Identify which cell holds the provided text, then report its [x, y] central coordinate. 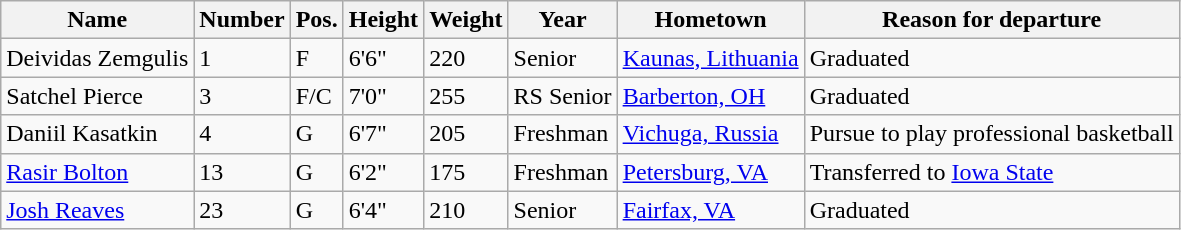
Rasir Bolton [98, 172]
F/C [316, 96]
13 [242, 172]
210 [466, 210]
Fairfax, VA [710, 210]
Height [383, 20]
Petersburg, VA [710, 172]
Daniil Kasatkin [98, 134]
F [316, 58]
255 [466, 96]
Josh Reaves [98, 210]
Reason for departure [992, 20]
205 [466, 134]
Pursue to play professional basketball [992, 134]
Satchel Pierce [98, 96]
Hometown [710, 20]
Vichuga, Russia [710, 134]
Barberton, OH [710, 96]
3 [242, 96]
Deividas Zemgulis [98, 58]
220 [466, 58]
Year [562, 20]
6'2" [383, 172]
Pos. [316, 20]
Number [242, 20]
6'6" [383, 58]
23 [242, 210]
RS Senior [562, 96]
7'0" [383, 96]
1 [242, 58]
Weight [466, 20]
4 [242, 134]
6'4" [383, 210]
175 [466, 172]
Name [98, 20]
6'7" [383, 134]
Kaunas, Lithuania [710, 58]
Transferred to Iowa State [992, 172]
